Capture the cell that displays the provided text and extract its (x, y) central coordinate. 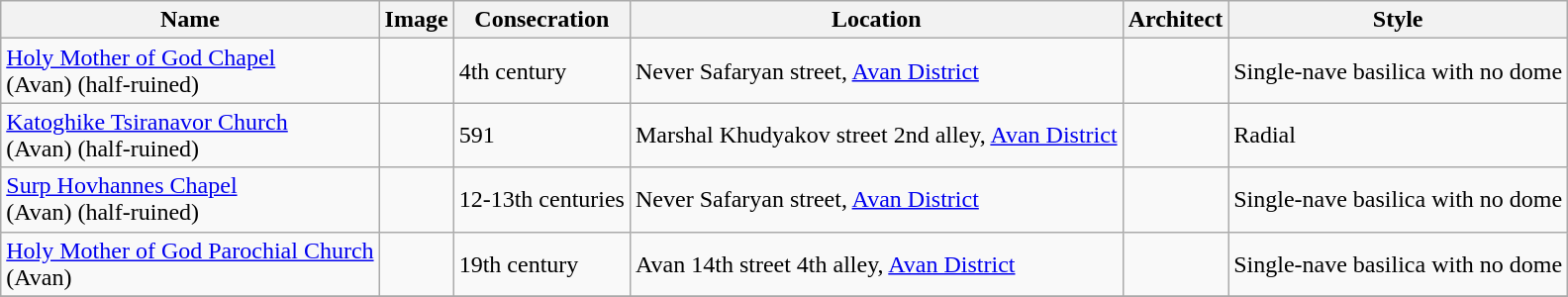
Style (1398, 20)
591 (541, 135)
Holy Mother of God Parochial Church(Avan) (190, 263)
Katoghike Tsiranavor Church(Avan) (half-ruined) (190, 135)
Consecration (541, 20)
4th century (541, 71)
19th century (541, 263)
Marshal Khudyakov street 2nd alley, Avan District (876, 135)
Image (416, 20)
12-13th centuries (541, 200)
Radial (1398, 135)
Architect (1176, 20)
Location (876, 20)
Name (190, 20)
Avan 14th street 4th alley, Avan District (876, 263)
Holy Mother of God Chapel(Avan) (half-ruined) (190, 71)
Surp Hovhannes Chapel(Avan) (half-ruined) (190, 200)
